Extract the (X, Y) coordinate from the center of the cell holding the provided text.  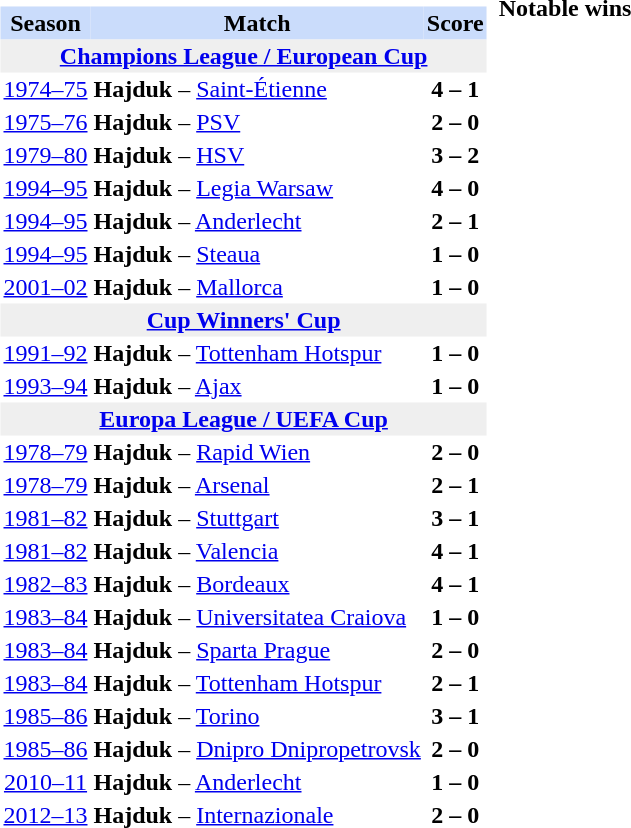
3 – 2 (456, 154)
Hajduk – Legia Warsaw (256, 188)
Hajduk – Arsenal (256, 484)
2010–11 (45, 782)
Hajduk – Valencia (256, 550)
Hajduk – Universitatea Craiova (256, 616)
Hajduk – Steaua (256, 254)
Cup Winners' Cup (243, 320)
Score (456, 22)
Hajduk – HSV (256, 154)
Match (256, 22)
Hajduk – Rapid Wien (256, 452)
Hajduk – PSV (256, 122)
Hajduk – Stuttgart (256, 518)
Hajduk – Mallorca (256, 286)
2001–02 (45, 286)
1993–94 (45, 386)
1975–76 (45, 122)
Hajduk – Sparta Prague (256, 650)
Hajduk – Torino (256, 716)
Hajduk – Dnipro Dnipropetrovsk (256, 748)
1974–75 (45, 88)
1979–80 (45, 154)
Season (45, 22)
4 – 0 (456, 188)
Hajduk – Ajax (256, 386)
1982–83 (45, 584)
Champions League / European Cup (243, 56)
1991–92 (45, 352)
Hajduk – Bordeaux (256, 584)
Hajduk – Saint-Étienne (256, 88)
Europa League / UEFA Cup (243, 418)
